Extract the [x, y] coordinate from the center of the cell holding the provided text.  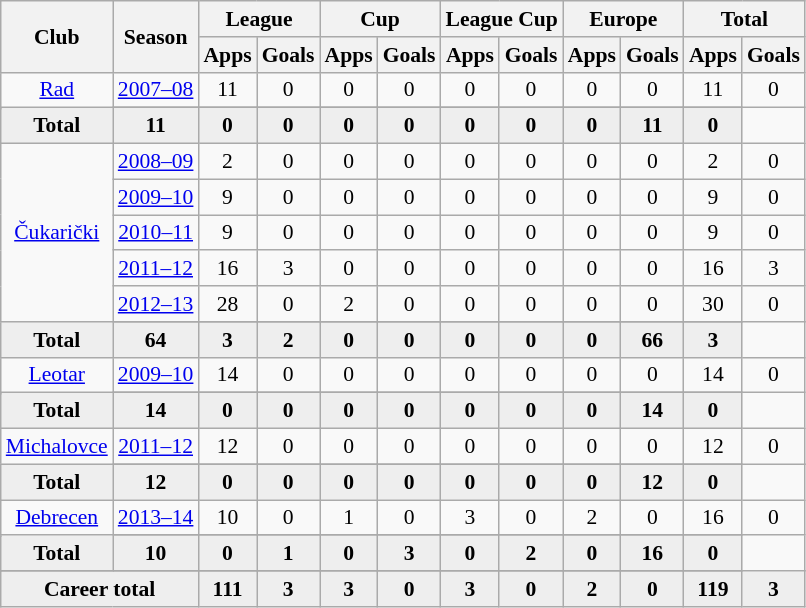
Cup [380, 19]
2010–11 [156, 233]
Michalovce [57, 447]
119 [713, 589]
2007–08 [156, 90]
2008–09 [156, 162]
2012–13 [156, 304]
League [258, 19]
Debrecen [57, 518]
111 [227, 589]
Leotar [57, 375]
Club [57, 36]
League Cup [502, 19]
Europe [624, 19]
Season [156, 36]
28 [227, 304]
64 [156, 340]
Career total [100, 589]
30 [713, 304]
Rad [57, 90]
2013–14 [156, 518]
Čukarički [57, 233]
66 [652, 340]
